For the text-containing cell, return its midpoint in [x, y] coordinate format. 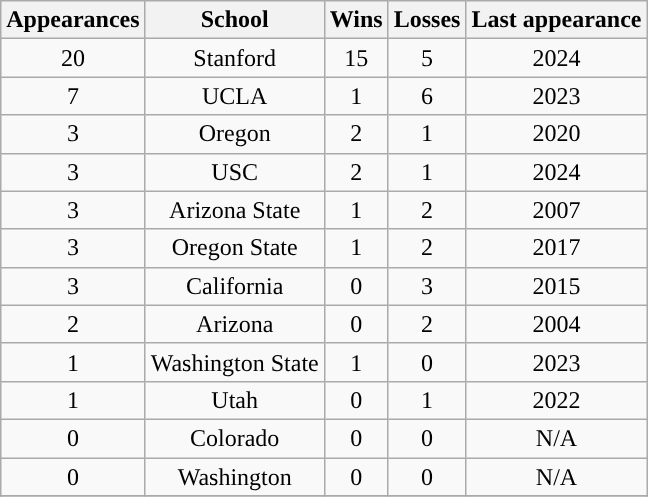
USC [234, 172]
Oregon [234, 134]
UCLA [234, 96]
Last appearance [556, 20]
California [234, 286]
2020 [556, 134]
20 [73, 58]
Oregon State [234, 248]
Stanford [234, 58]
2017 [556, 248]
Wins [356, 20]
Arizona [234, 324]
7 [73, 96]
Colorado [234, 438]
2004 [556, 324]
2007 [556, 210]
2022 [556, 400]
Washington State [234, 362]
Losses [427, 20]
15 [356, 58]
Washington [234, 477]
Arizona State [234, 210]
Utah [234, 400]
2015 [556, 286]
5 [427, 58]
School [234, 20]
Appearances [73, 20]
6 [427, 96]
